Search for the cell housing the specified text and yield its (x, y) center coordinate. 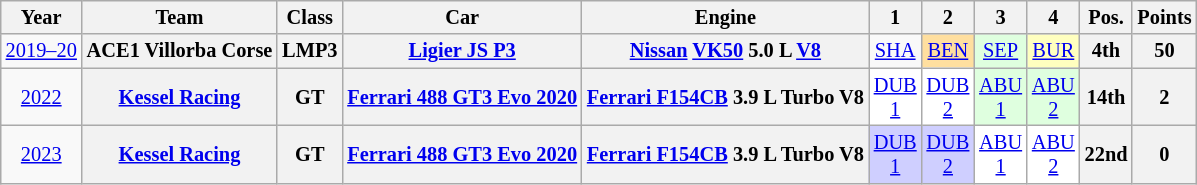
SHA (896, 51)
ACE1 Villorba Corse (180, 51)
Class (310, 17)
Nissan VK50 5.0 L V8 (726, 51)
Points (1164, 17)
BUR (1054, 51)
BEN (948, 51)
Engine (726, 17)
2019–20 (42, 51)
Year (42, 17)
LMP3 (310, 51)
22nd (1106, 154)
Car (462, 17)
3 (1000, 17)
SEP (1000, 51)
2022 (42, 97)
4 (1054, 17)
14th (1106, 97)
4th (1106, 51)
2023 (42, 154)
Ligier JS P3 (462, 51)
Team (180, 17)
0 (1164, 154)
1 (896, 17)
Pos. (1106, 17)
50 (1164, 51)
